Return the [x, y] coordinate for the center point of the cell that contains the specified text.  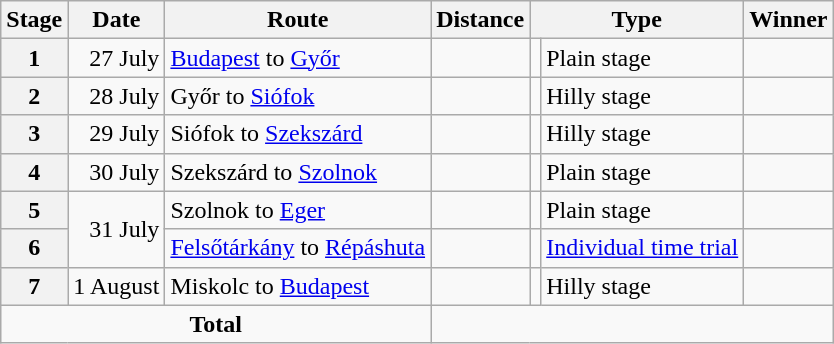
Budapest to Győr [298, 58]
30 July [116, 172]
Winner [788, 20]
27 July [116, 58]
5 [34, 210]
Szolnok to Eger [298, 210]
3 [34, 134]
Miskolc to Budapest [298, 286]
Total [216, 324]
Date [116, 20]
Szekszárd to Szolnok [298, 172]
Route [298, 20]
7 [34, 286]
Distance [480, 20]
Győr to Siófok [298, 96]
Type [637, 20]
1 [34, 58]
6 [34, 248]
Stage [34, 20]
Siófok to Szekszárd [298, 134]
28 July [116, 96]
Individual time trial [642, 248]
2 [34, 96]
4 [34, 172]
29 July [116, 134]
Felsőtárkány to Répáshuta [298, 248]
1 August [116, 286]
31 July [116, 229]
